Determine the [x, y] coordinate at the center of the cell enclosing the given text.  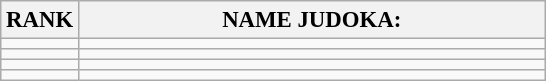
NAME JUDOKA: [312, 20]
RANK [40, 20]
